Search for the cell housing the specified text and yield its [X, Y] center coordinate. 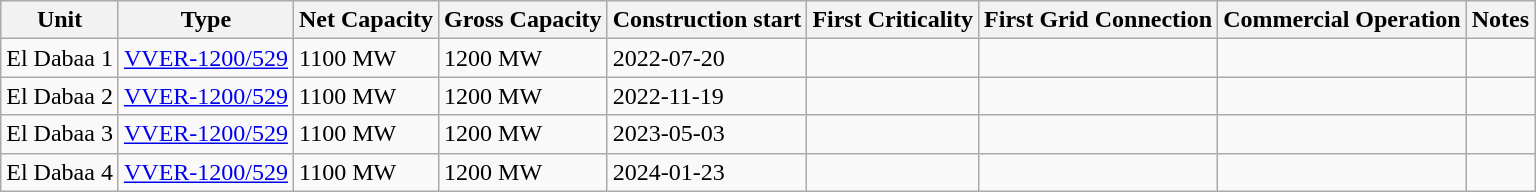
2023-05-03 [707, 134]
Unit [60, 20]
Type [206, 20]
El Dabaa 2 [60, 96]
First Grid Connection [1098, 20]
Gross Capacity [524, 20]
El Dabaa 4 [60, 172]
2022-07-20 [707, 58]
Net Capacity [366, 20]
El Dabaa 1 [60, 58]
Commercial Operation [1342, 20]
El Dabaa 3 [60, 134]
2024-01-23 [707, 172]
2022-11-19 [707, 96]
Construction start [707, 20]
Notes [1500, 20]
First Criticality [893, 20]
